Scan for the cell matching the given text and deliver its [x, y] coordinate at center. 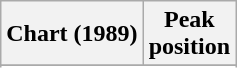
Chart (1989) [72, 34]
Peakposition [189, 34]
